From the cell containing the given text, extract its center point as (x, y) coordinate. 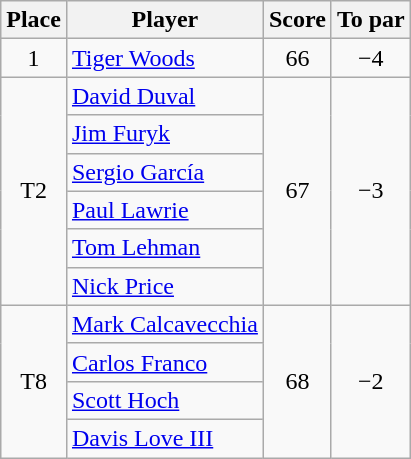
Nick Price (164, 286)
Score (297, 20)
Tiger Woods (164, 58)
Paul Lawrie (164, 210)
68 (297, 381)
Carlos Franco (164, 362)
−3 (370, 191)
Mark Calcavecchia (164, 324)
Davis Love III (164, 438)
−2 (370, 381)
1 (34, 58)
Sergio García (164, 172)
−4 (370, 58)
67 (297, 191)
T2 (34, 191)
Tom Lehman (164, 248)
Player (164, 20)
David Duval (164, 96)
Place (34, 20)
T8 (34, 381)
Scott Hoch (164, 400)
To par (370, 20)
Jim Furyk (164, 134)
66 (297, 58)
